Find where the given text appears and provide that cell's center as [X, Y] coordinate. 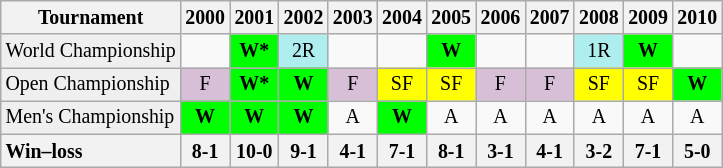
Open Championship [91, 84]
2002 [304, 18]
Men's Championship [91, 118]
2000 [204, 18]
2003 [352, 18]
2007 [550, 18]
2006 [500, 18]
World Championship [91, 50]
2005 [452, 18]
Tournament [91, 18]
Win–loss [91, 152]
3-1 [500, 152]
2004 [402, 18]
5-0 [698, 152]
1R [598, 50]
2001 [254, 18]
2R [304, 50]
3-2 [598, 152]
2009 [648, 18]
10-0 [254, 152]
2008 [598, 18]
2010 [698, 18]
9-1 [304, 152]
